Locate the cell with the specified text and output its [X, Y] center coordinate. 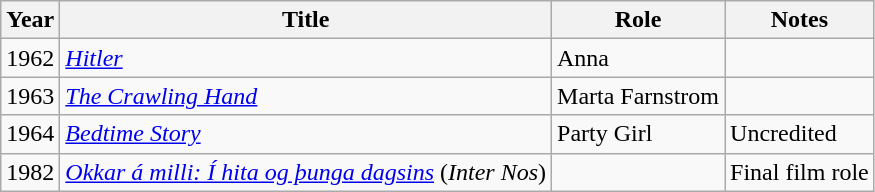
Notes [800, 20]
Year [30, 20]
1962 [30, 58]
Party Girl [638, 134]
Hitler [306, 58]
Bedtime Story [306, 134]
Final film role [800, 172]
1964 [30, 134]
Okkar á milli: Í hita og þunga dagsins (Inter Nos) [306, 172]
Title [306, 20]
1963 [30, 96]
The Crawling Hand [306, 96]
Role [638, 20]
Marta Farnstrom [638, 96]
Anna [638, 58]
Uncredited [800, 134]
1982 [30, 172]
